Search for the cell housing the specified text and yield its (x, y) center coordinate. 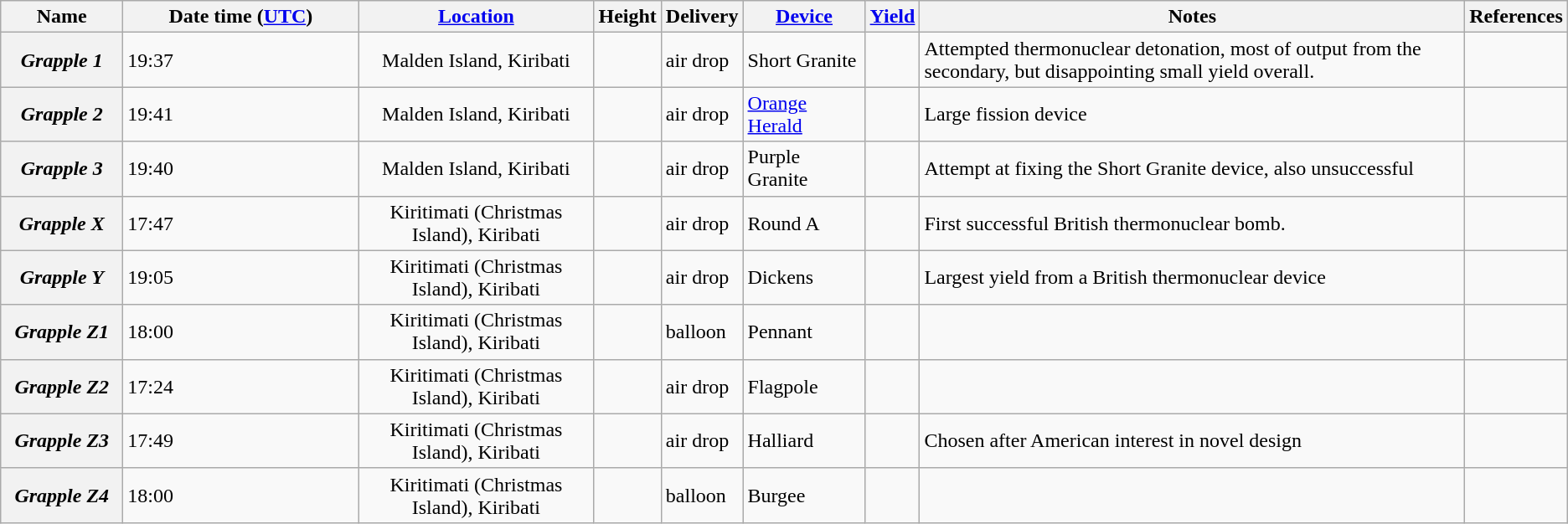
Dickens (804, 278)
Date time (UTC) (241, 17)
Location (476, 17)
Large fission device (1193, 114)
Purple Granite (804, 169)
Grapple Z4 (62, 496)
Name (62, 17)
Chosen after American interest in novel design (1193, 440)
Notes (1193, 17)
Grapple Y (62, 278)
Short Granite (804, 60)
Grapple Z3 (62, 440)
Orange Herald (804, 114)
Grapple 2 (62, 114)
Halliard (804, 440)
Round A (804, 223)
First successful British thermonuclear bomb. (1193, 223)
References (1516, 17)
Device (804, 17)
Grapple Z2 (62, 387)
Grapple 1 (62, 60)
Yield (893, 17)
Flagpole (804, 387)
Pennant (804, 331)
19:05 (241, 278)
19:40 (241, 169)
17:24 (241, 387)
19:37 (241, 60)
Grapple X (62, 223)
17:47 (241, 223)
Grapple Z1 (62, 331)
19:41 (241, 114)
Delivery (702, 17)
Height (627, 17)
Attempt at fixing the Short Granite device, also unsuccessful (1193, 169)
Attempted thermonuclear detonation, most of output from the secondary, but disappointing small yield overall. (1193, 60)
Grapple 3 (62, 169)
Burgee (804, 496)
17:49 (241, 440)
Largest yield from a British thermonuclear device (1193, 278)
